Capture the cell that displays the provided text and extract its [X, Y] central coordinate. 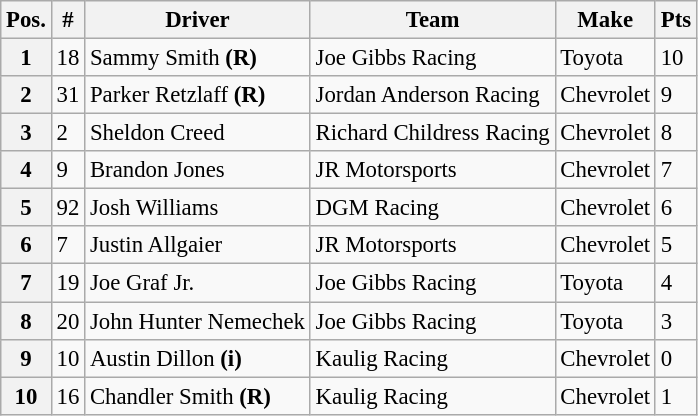
Pos. [26, 20]
Justin Allgaier [198, 245]
Joe Graf Jr. [198, 283]
18 [68, 58]
0 [676, 358]
Make [605, 20]
John Hunter Nemechek [198, 321]
Parker Retzlaff (R) [198, 95]
Pts [676, 20]
Team [432, 20]
Jordan Anderson Racing [432, 95]
# [68, 20]
Driver [198, 20]
Sammy Smith (R) [198, 58]
20 [68, 321]
DGM Racing [432, 208]
Austin Dillon (i) [198, 358]
Josh Williams [198, 208]
31 [68, 95]
Brandon Jones [198, 170]
Richard Childress Racing [432, 133]
16 [68, 396]
92 [68, 208]
Sheldon Creed [198, 133]
19 [68, 283]
Chandler Smith (R) [198, 396]
